Search for the cell housing the specified text and yield its [X, Y] center coordinate. 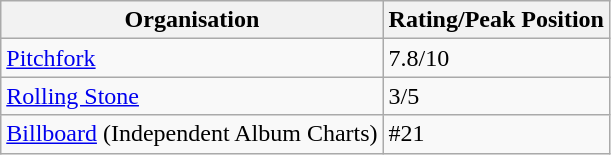
Pitchfork [192, 58]
Rolling Stone [192, 96]
#21 [496, 134]
Rating/Peak Position [496, 20]
3/5 [496, 96]
Billboard (Independent Album Charts) [192, 134]
7.8/10 [496, 58]
Organisation [192, 20]
